Determine the [X, Y] coordinate at the center of the cell enclosing the given text.  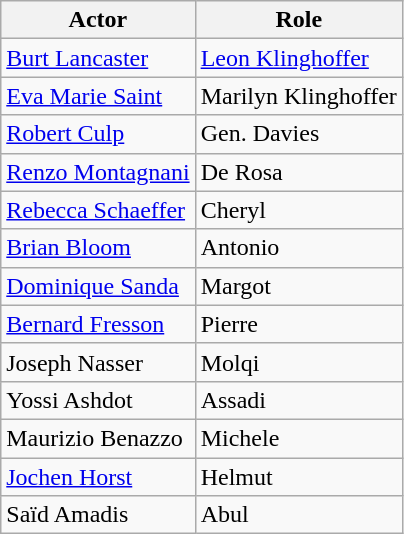
Joseph Nasser [98, 362]
Antonio [298, 248]
Helmut [298, 477]
Dominique Sanda [98, 286]
Eva Marie Saint [98, 96]
Burt Lancaster [98, 58]
Gen. Davies [298, 134]
Saïd Amadis [98, 515]
Abul [298, 515]
Assadi [298, 400]
Role [298, 20]
Michele [298, 438]
De Rosa [298, 172]
Renzo Montagnani [98, 172]
Bernard Fresson [98, 324]
Yossi Ashdot [98, 400]
Pierre [298, 324]
Margot [298, 286]
Actor [98, 20]
Jochen Horst [98, 477]
Molqi [298, 362]
Robert Culp [98, 134]
Brian Bloom [98, 248]
Maurizio Benazzo [98, 438]
Rebecca Schaeffer [98, 210]
Cheryl [298, 210]
Marilyn Klinghoffer [298, 96]
Leon Klinghoffer [298, 58]
